Detect which cell encompasses the target text, then output its [x, y] center coordinate. 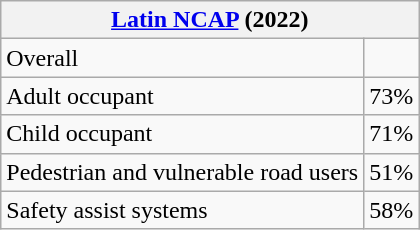
71% [392, 134]
58% [392, 210]
73% [392, 96]
Pedestrian and vulnerable road users [182, 172]
Safety assist systems [182, 210]
51% [392, 172]
Overall [182, 58]
Child occupant [182, 134]
Latin NCAP (2022) [210, 20]
Adult occupant [182, 96]
